Return the (X, Y) coordinate for the center point of the cell that contains the specified text.  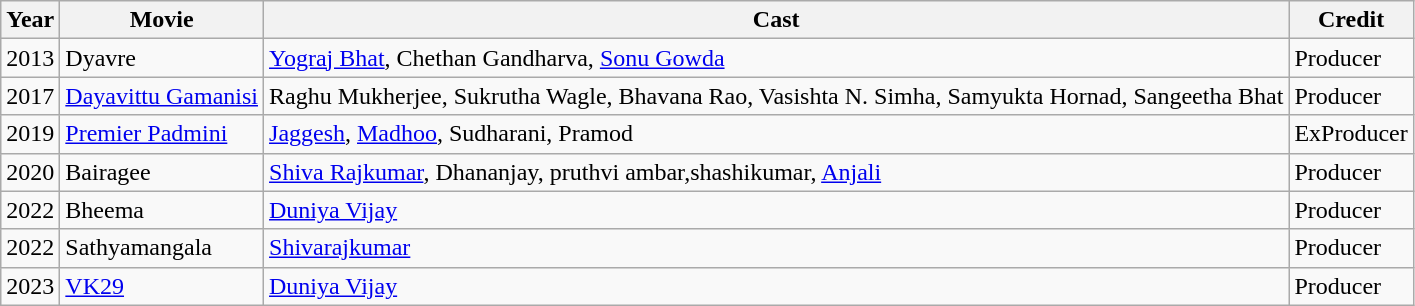
Bairagee (162, 172)
Shiva Rajkumar, Dhananjay, pruthvi ambar,shashikumar, Anjali (776, 172)
2020 (30, 172)
2023 (30, 286)
Bheema (162, 210)
2019 (30, 134)
Jaggesh, Madhoo, Sudharani, Pramod (776, 134)
2017 (30, 96)
Cast (776, 20)
Sathyamangala (162, 248)
Dayavittu Gamanisi (162, 96)
Shivarajkumar (776, 248)
2013 (30, 58)
Movie (162, 20)
Year (30, 20)
Premier Padmini (162, 134)
Yograj Bhat, Chethan Gandharva, Sonu Gowda (776, 58)
Raghu Mukherjee, Sukrutha Wagle, Bhavana Rao, Vasishta N. Simha, Samyukta Hornad, Sangeetha Bhat (776, 96)
ExProducer (1351, 134)
Credit (1351, 20)
Dyavre (162, 58)
VK29 (162, 286)
